Capture the cell that displays the provided text and extract its (X, Y) central coordinate. 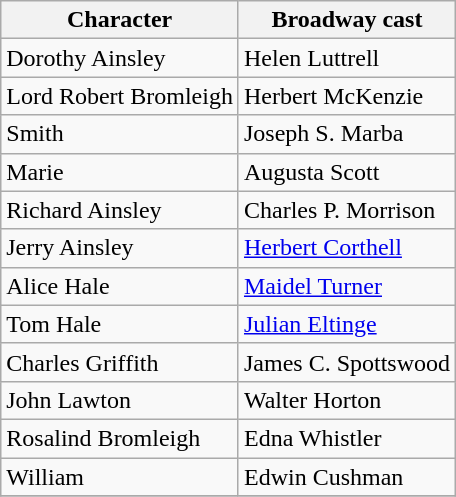
Marie (120, 172)
James C. Spottswood (346, 362)
Tom Hale (120, 324)
Smith (120, 134)
Walter Horton (346, 400)
John Lawton (120, 400)
Julian Eltinge (346, 324)
Broadway cast (346, 20)
Rosalind Bromleigh (120, 438)
Herbert McKenzie (346, 96)
Helen Luttrell (346, 58)
Herbert Corthell (346, 248)
Edwin Cushman (346, 477)
Alice Hale (120, 286)
Maidel Turner (346, 286)
Edna Whistler (346, 438)
William (120, 477)
Richard Ainsley (120, 210)
Jerry Ainsley (120, 248)
Dorothy Ainsley (120, 58)
Charles Griffith (120, 362)
Charles P. Morrison (346, 210)
Augusta Scott (346, 172)
Character (120, 20)
Joseph S. Marba (346, 134)
Lord Robert Bromleigh (120, 96)
